Return the (X, Y) coordinate for the center point of the cell that contains the specified text.  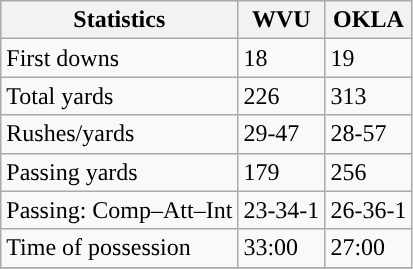
26-36-1 (368, 210)
Passing: Comp–Att–Int (120, 210)
Time of possession (120, 248)
179 (282, 172)
29-47 (282, 134)
18 (282, 58)
256 (368, 172)
28-57 (368, 134)
313 (368, 96)
First downs (120, 58)
OKLA (368, 20)
33:00 (282, 248)
Passing yards (120, 172)
Rushes/yards (120, 134)
23-34-1 (282, 210)
27:00 (368, 248)
19 (368, 58)
Statistics (120, 20)
226 (282, 96)
WVU (282, 20)
Total yards (120, 96)
